Extract the (x, y) coordinate from the center of the cell holding the provided text.  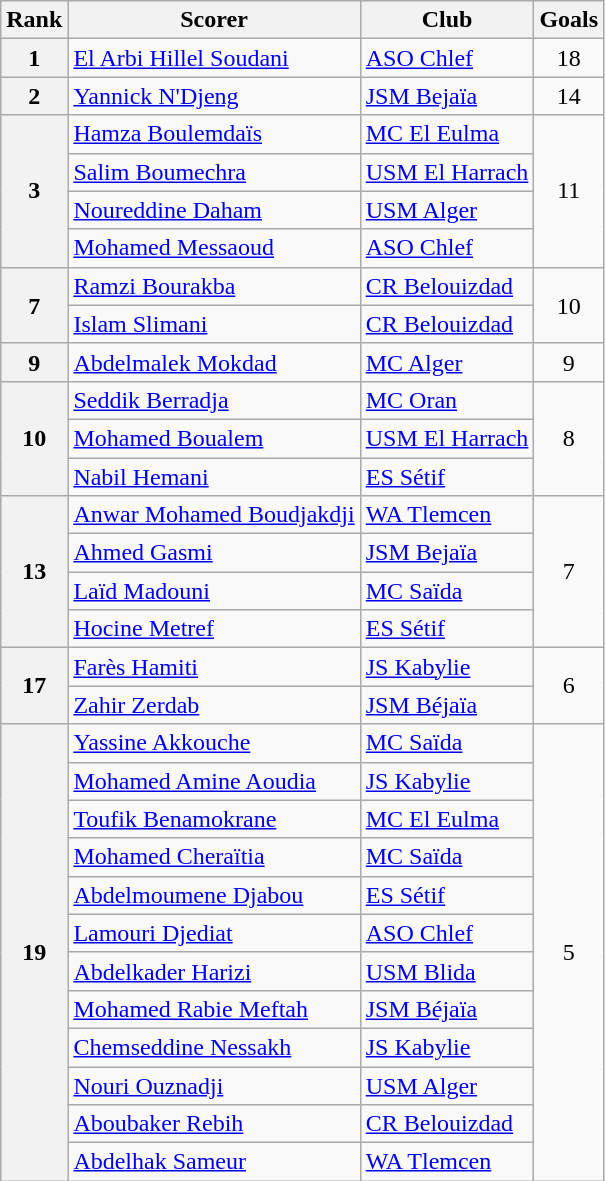
Yannick N'Djeng (214, 96)
Nouri Ouznadji (214, 1085)
Abdelmoumene Djabou (214, 895)
Salim Boumechra (214, 172)
MC Oran (447, 400)
Club (447, 20)
Islam Slimani (214, 324)
Chemseddine Nessakh (214, 1047)
18 (569, 58)
5 (569, 952)
Nabil Hemani (214, 477)
USM Blida (447, 971)
Scorer (214, 20)
Noureddine Daham (214, 210)
Abdelmalek Mokdad (214, 362)
11 (569, 191)
8 (569, 438)
Farès Hamiti (214, 667)
Hamza Boulemdaïs (214, 134)
El Arbi Hillel Soudani (214, 58)
Anwar Mohamed Boudjakdji (214, 515)
1 (34, 58)
Aboubaker Rebih (214, 1124)
Toufik Benamokrane (214, 819)
Mohamed Cheraïtia (214, 857)
Abdelhak Sameur (214, 1162)
Goals (569, 20)
Mohamed Rabie Meftah (214, 1009)
Lamouri Djediat (214, 933)
14 (569, 96)
MC Alger (447, 362)
17 (34, 686)
Rank (34, 20)
Mohamed Amine Aoudia (214, 781)
Hocine Metref (214, 629)
19 (34, 952)
Mohamed Boualem (214, 438)
13 (34, 572)
Abdelkader Harizi (214, 971)
Zahir Zerdab (214, 705)
Yassine Akkouche (214, 743)
Ahmed Gasmi (214, 553)
2 (34, 96)
Ramzi Bourakba (214, 286)
3 (34, 191)
Laïd Madouni (214, 591)
6 (569, 686)
Mohamed Messaoud (214, 248)
Seddik Berradja (214, 400)
